From the cell containing the given text, extract its center point as [x, y] coordinate. 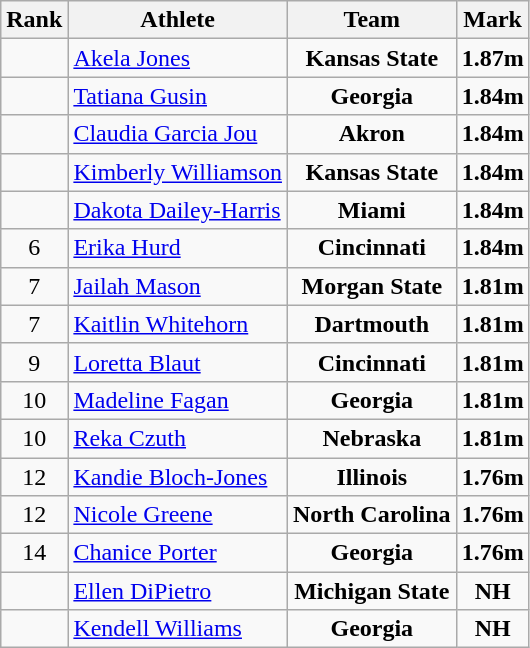
Nebraska [372, 438]
6 [34, 248]
Tatiana Gusin [178, 96]
Erika Hurd [178, 248]
Mark [492, 20]
Akela Jones [178, 58]
Madeline Fagan [178, 400]
Illinois [372, 477]
Kimberly Williamson [178, 172]
Dakota Dailey-Harris [178, 210]
Akron [372, 134]
Reka Czuth [178, 438]
1.87m [492, 58]
14 [34, 553]
Jailah Mason [178, 286]
Michigan State [372, 591]
Claudia Garcia Jou [178, 134]
Chanice Porter [178, 553]
Loretta Blaut [178, 362]
Kaitlin Whitehorn [178, 324]
Morgan State [372, 286]
Rank [34, 20]
Athlete [178, 20]
Miami [372, 210]
North Carolina [372, 515]
Kendell Williams [178, 629]
Kandie Bloch-Jones [178, 477]
Ellen DiPietro [178, 591]
Dartmouth [372, 324]
Nicole Greene [178, 515]
9 [34, 362]
Team [372, 20]
